Scan for the cell matching the given text and deliver its [x, y] coordinate at center. 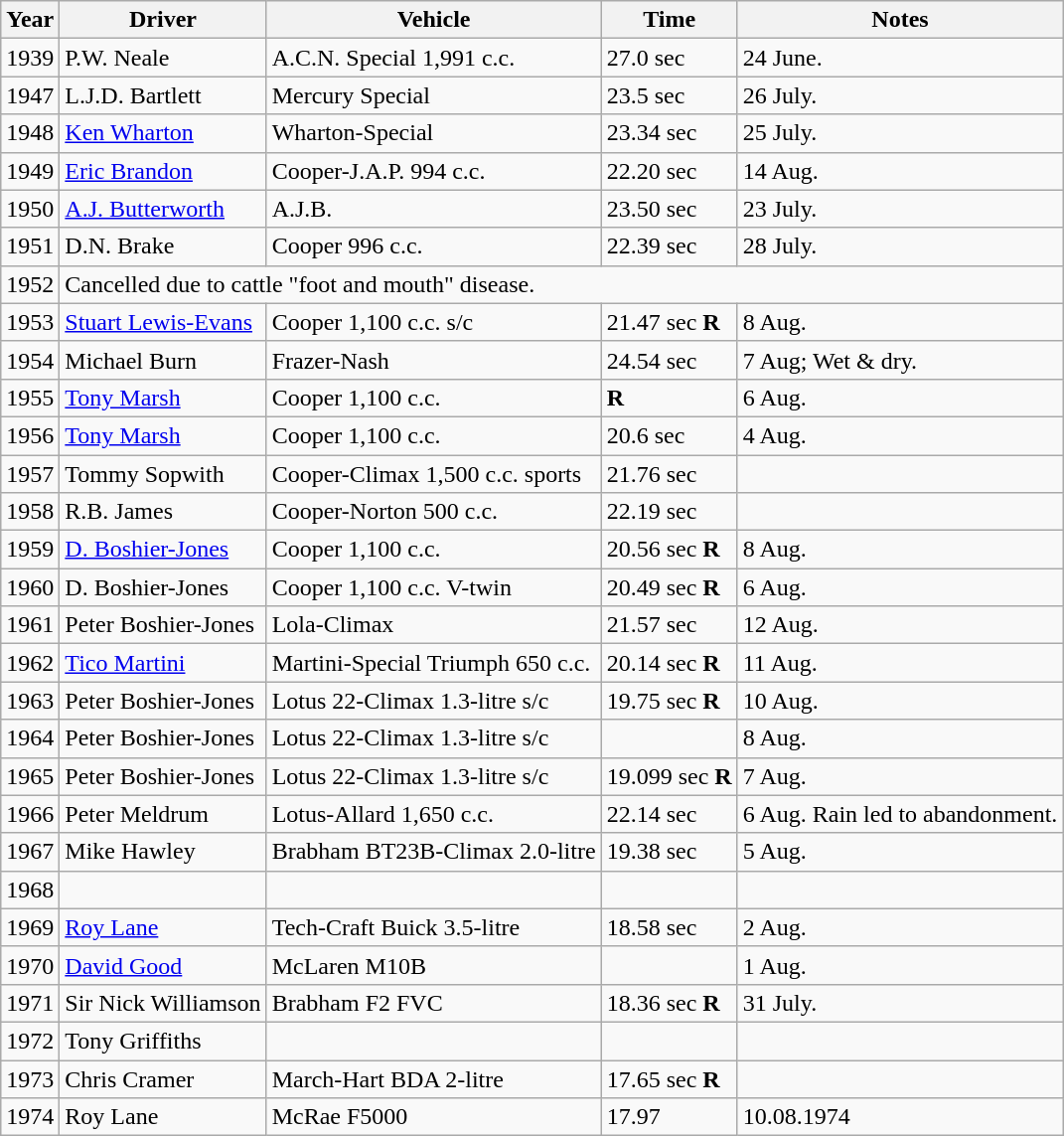
23.5 sec [670, 95]
31 July. [900, 1003]
7 Aug; Wet & dry. [900, 360]
22.19 sec [670, 512]
7 Aug. [900, 776]
1962 [30, 663]
R.B. James [163, 512]
1973 [30, 1078]
1958 [30, 512]
5 Aug. [900, 852]
Notes [900, 20]
Vehicle [433, 20]
1955 [30, 398]
1963 [30, 701]
1939 [30, 58]
1947 [30, 95]
Mercury Special [433, 95]
A.J.B. [433, 209]
19.38 sec [670, 852]
1974 [30, 1117]
4 Aug. [900, 435]
23.34 sec [670, 133]
Cooper 996 c.c. [433, 246]
21.57 sec [670, 625]
L.J.D. Bartlett [163, 95]
24 June. [900, 58]
6 Aug. Rain led to abandonment. [900, 814]
1960 [30, 587]
17.97 [670, 1117]
Mike Hawley [163, 852]
24.54 sec [670, 360]
Time [670, 20]
P.W. Neale [163, 58]
D.N. Brake [163, 246]
28 July. [900, 246]
1971 [30, 1003]
1972 [30, 1041]
1949 [30, 171]
Driver [163, 20]
1952 [30, 284]
1 Aug. [900, 965]
21.47 sec R [670, 322]
Lotus-Allard 1,650 c.c. [433, 814]
Sir Nick Williamson [163, 1003]
Martini-Special Triumph 650 c.c. [433, 663]
1956 [30, 435]
1948 [30, 133]
12 Aug. [900, 625]
17.65 sec R [670, 1078]
11 Aug. [900, 663]
A.C.N. Special 1,991 c.c. [433, 58]
R [670, 398]
1968 [30, 890]
1957 [30, 474]
22.39 sec [670, 246]
Peter Meldrum [163, 814]
14 Aug. [900, 171]
25 July. [900, 133]
Cancelled due to cattle "foot and mouth" disease. [561, 284]
Tommy Sopwith [163, 474]
1969 [30, 927]
Cooper 1,100 c.c. s/c [433, 322]
Brabham F2 FVC [433, 1003]
Tony Griffiths [163, 1041]
10 Aug. [900, 701]
19.75 sec R [670, 701]
Year [30, 20]
David Good [163, 965]
1951 [30, 246]
22.14 sec [670, 814]
Tico Martini [163, 663]
McRae F5000 [433, 1117]
Tech-Craft Buick 3.5-litre [433, 927]
Wharton-Special [433, 133]
Cooper 1,100 c.c. V-twin [433, 587]
Eric Brandon [163, 171]
Cooper-Norton 500 c.c. [433, 512]
McLaren M10B [433, 965]
1964 [30, 738]
22.20 sec [670, 171]
Brabham BT23B-Climax 2.0-litre [433, 852]
Cooper-Climax 1,500 c.c. sports [433, 474]
23.50 sec [670, 209]
20.49 sec R [670, 587]
Michael Burn [163, 360]
March-Hart BDA 2-litre [433, 1078]
2 Aug. [900, 927]
23 July. [900, 209]
1965 [30, 776]
18.58 sec [670, 927]
19.099 sec R [670, 776]
21.76 sec [670, 474]
Lola-Climax [433, 625]
1970 [30, 965]
A.J. Butterworth [163, 209]
1966 [30, 814]
1959 [30, 550]
1953 [30, 322]
Frazer-Nash [433, 360]
Chris Cramer [163, 1078]
18.36 sec R [670, 1003]
1967 [30, 852]
27.0 sec [670, 58]
1950 [30, 209]
1954 [30, 360]
20.6 sec [670, 435]
20.14 sec R [670, 663]
1961 [30, 625]
20.56 sec R [670, 550]
10.08.1974 [900, 1117]
26 July. [900, 95]
Cooper-J.A.P. 994 c.c. [433, 171]
Ken Wharton [163, 133]
Stuart Lewis-Evans [163, 322]
